From the cell containing the given text, extract its center point as [X, Y] coordinate. 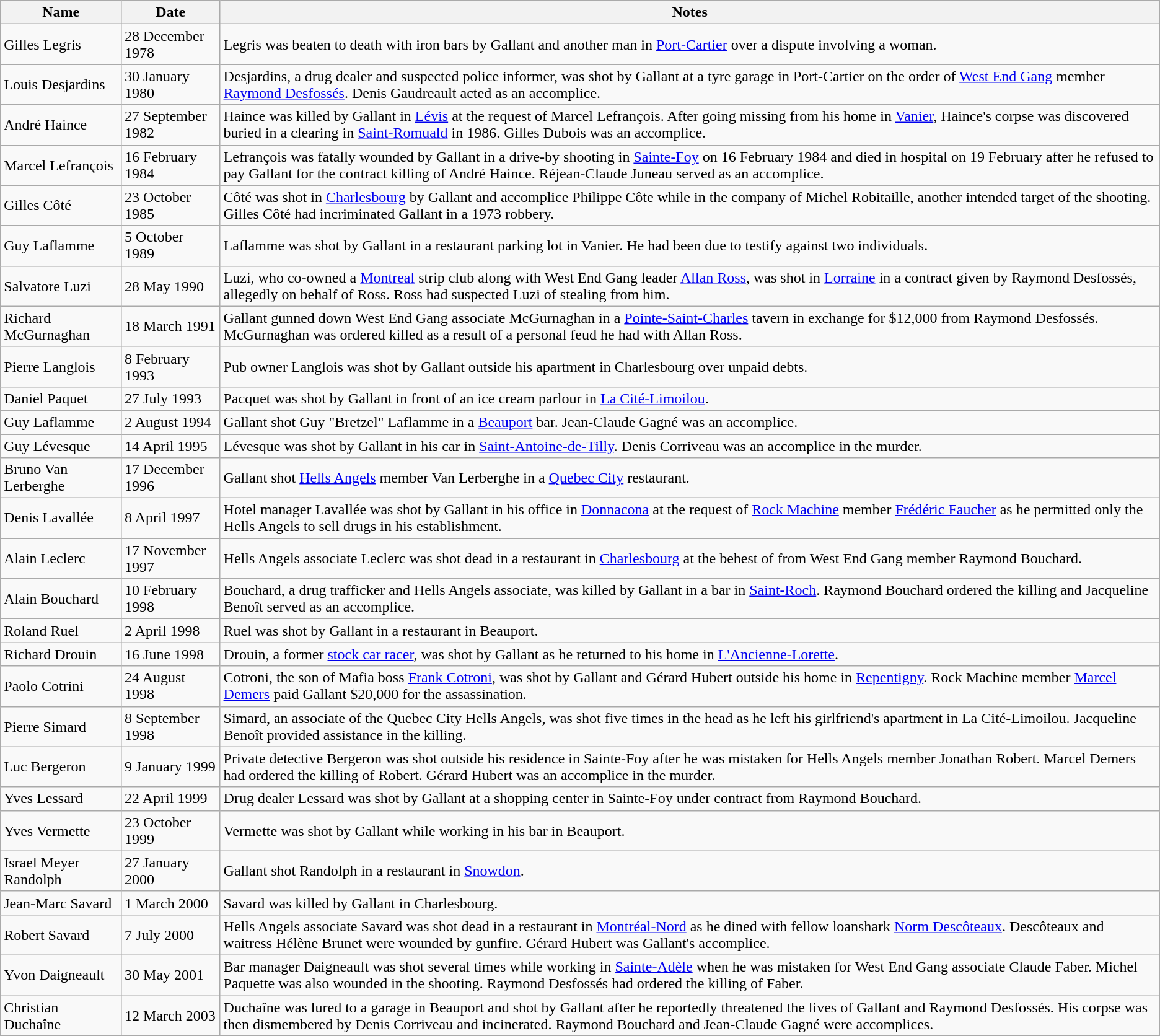
2 April 1998 [171, 631]
5 October 1989 [171, 245]
Date [171, 12]
Gallant shot Guy "Bretzel" Laflamme in a Beauport bar. Jean-Claude Gagné was an accomplice. [690, 422]
Savard was killed by Gallant in Charlesbourg. [690, 903]
Notes [690, 12]
12 March 2003 [171, 1015]
18 March 1991 [171, 326]
28 May 1990 [171, 286]
André Haince [61, 125]
14 April 1995 [171, 446]
Christian Duchaîne [61, 1015]
23 October 1999 [171, 830]
Gilles Côté [61, 206]
28 December 1978 [171, 45]
Israel Meyer Randolph [61, 871]
2 August 1994 [171, 422]
Daniel Paquet [61, 398]
Lévesque was shot by Gallant in his car in Saint-Antoine-de-Tilly. Denis Corriveau was an accomplice in the murder. [690, 446]
Pierre Langlois [61, 367]
Salvatore Luzi [61, 286]
22 April 1999 [171, 799]
Paolo Cotrini [61, 687]
17 November 1997 [171, 559]
Alain Leclerc [61, 559]
Yves Lessard [61, 799]
27 July 1993 [171, 398]
7 July 2000 [171, 934]
10 February 1998 [171, 599]
8 September 1998 [171, 726]
Gallant shot Randolph in a restaurant in Snowdon. [690, 871]
27 September 1982 [171, 125]
Laflamme was shot by Gallant in a restaurant parking lot in Vanier. He had been due to testify against two individuals. [690, 245]
Name [61, 12]
Pacquet was shot by Gallant in front of an ice cream parlour in La Cité-Limoilou. [690, 398]
Pub owner Langlois was shot by Gallant outside his apartment in Charlesbourg over unpaid debts. [690, 367]
Pierre Simard [61, 726]
Marcel Lefrançois [61, 165]
8 April 1997 [171, 518]
Richard Drouin [61, 654]
30 May 2001 [171, 975]
Jean-Marc Savard [61, 903]
Louis Desjardins [61, 84]
Bruno Van Lerberghe [61, 478]
Luc Bergeron [61, 767]
Drouin, a former stock car racer, was shot by Gallant as he returned to his home in L'Ancienne-Lorette. [690, 654]
Gilles Legris [61, 45]
17 December 1996 [171, 478]
8 February 1993 [171, 367]
Richard McGurnaghan [61, 326]
Hells Angels associate Leclerc was shot dead in a restaurant in Charlesbourg at the behest of from West End Gang member Raymond Bouchard. [690, 559]
23 October 1985 [171, 206]
Drug dealer Lessard was shot by Gallant at a shopping center in Sainte-Foy under contract from Raymond Bouchard. [690, 799]
16 June 1998 [171, 654]
Denis Lavallée [61, 518]
Yves Vermette [61, 830]
Gallant shot Hells Angels member Van Lerberghe in a Quebec City restaurant. [690, 478]
16 February 1984 [171, 165]
24 August 1998 [171, 687]
1 March 2000 [171, 903]
30 January 1980 [171, 84]
Vermette was shot by Gallant while working in his bar in Beauport. [690, 830]
27 January 2000 [171, 871]
Yvon Daigneault [61, 975]
Roland Ruel [61, 631]
Guy Lévesque [61, 446]
Legris was beaten to death with iron bars by Gallant and another man in Port-Cartier over a dispute involving a woman. [690, 45]
Alain Bouchard [61, 599]
Robert Savard [61, 934]
Ruel was shot by Gallant in a restaurant in Beauport. [690, 631]
9 January 1999 [171, 767]
